Output the [X, Y] coordinate of the center of the cell containing the given text.  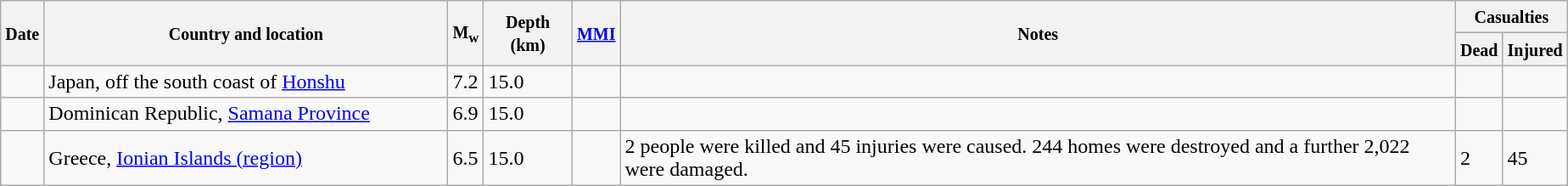
7.2 [466, 82]
Greece, Ionian Islands (region) [246, 158]
Country and location [246, 33]
Dominican Republic, Samana Province [246, 114]
Date [22, 33]
6.9 [466, 114]
Depth (km) [528, 33]
Injured [1535, 49]
2 people were killed and 45 injuries were caused. 244 homes were destroyed and a further 2,022 were damaged. [1038, 158]
6.5 [466, 158]
Mw [466, 33]
45 [1535, 158]
2 [1479, 158]
Dead [1479, 49]
MMI [596, 33]
Japan, off the south coast of Honshu [246, 82]
Notes [1038, 33]
Casualties [1511, 17]
